Pinpoint the cell where the given text exists, returning its (X, Y) midpoint coordinate. 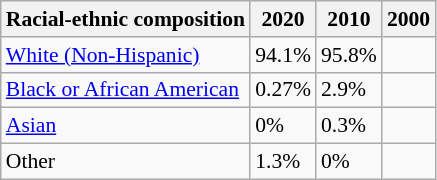
2020 (283, 19)
1.3% (283, 162)
Other (126, 162)
Racial-ethnic composition (126, 19)
Asian (126, 126)
2000 (408, 19)
2.9% (349, 90)
0.27% (283, 90)
94.1% (283, 55)
0.3% (349, 126)
95.8% (349, 55)
2010 (349, 19)
White (Non-Hispanic) (126, 55)
Black or African American (126, 90)
